Capture the cell that displays the provided text and extract its (x, y) central coordinate. 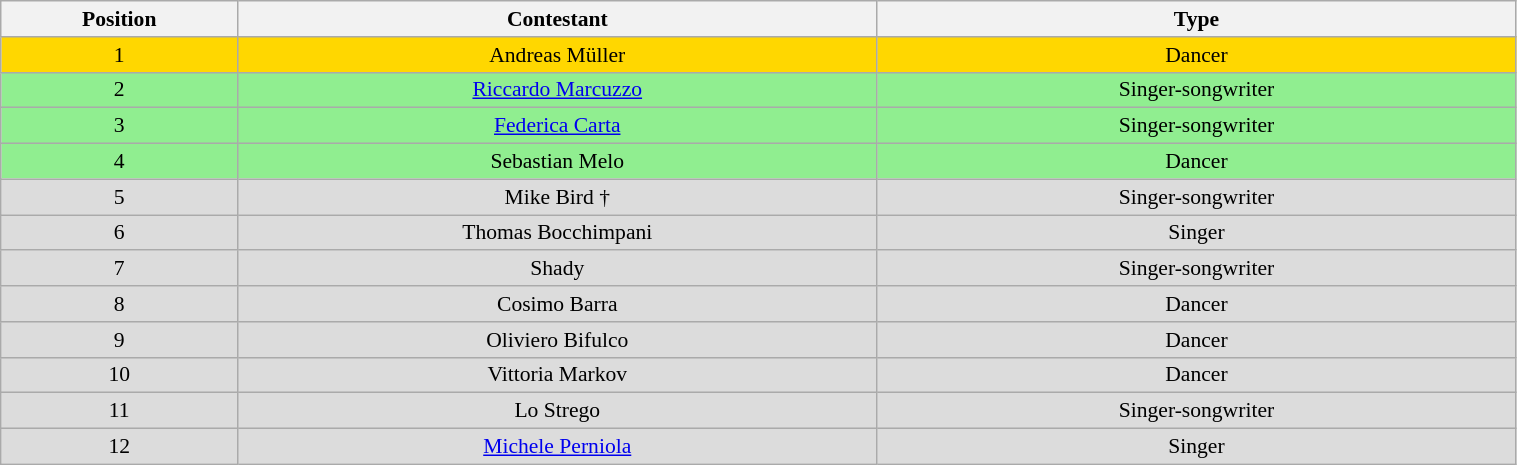
5 (120, 197)
Riccardo Marcuzzo (558, 90)
Cosimo Barra (558, 304)
8 (120, 304)
9 (120, 340)
3 (120, 126)
Mike Bird † (558, 197)
10 (120, 375)
Federica Carta (558, 126)
12 (120, 447)
Contestant (558, 19)
Position (120, 19)
Sebastian Melo (558, 162)
Thomas Bocchimpani (558, 233)
2 (120, 90)
11 (120, 411)
7 (120, 269)
Andreas Müller (558, 55)
Vittoria Markov (558, 375)
Type (1196, 19)
Michele Perniola (558, 447)
4 (120, 162)
1 (120, 55)
Lo Strego (558, 411)
Oliviero Bifulco (558, 340)
6 (120, 233)
Shady (558, 269)
